Return [X, Y] of the center of cell containing provided text 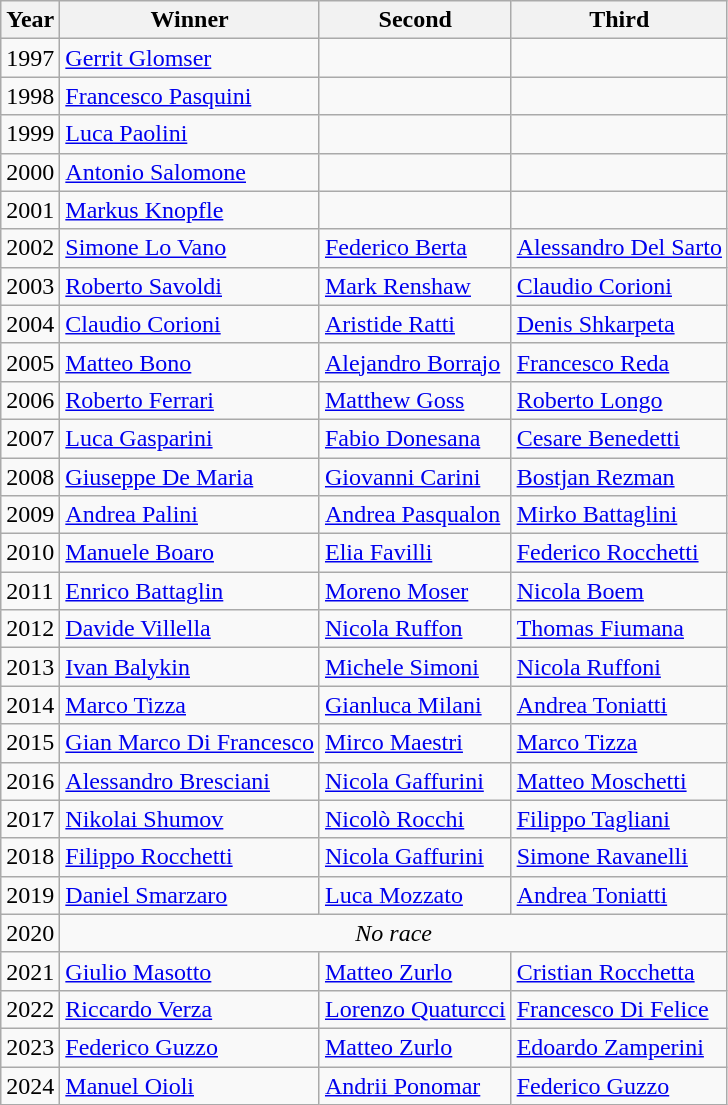
Mark Renshaw [415, 286]
2021 [30, 971]
No race [394, 933]
Francesco Reda [619, 362]
2008 [30, 477]
Daniel Smarzaro [190, 895]
Giovanni Carini [415, 477]
2014 [30, 705]
2012 [30, 629]
1999 [30, 134]
Antonio Salomone [190, 172]
Matthew Goss [415, 400]
Nicola Boem [619, 591]
Alessandro Del Sarto [619, 248]
Federico Berta [415, 248]
Simone Lo Vano [190, 248]
Cristian Rocchetta [619, 971]
2000 [30, 172]
Nikolai Shumov [190, 819]
2023 [30, 1047]
Winner [190, 20]
Riccardo Verza [190, 1009]
Cesare Benedetti [619, 438]
Aristide Ratti [415, 324]
2001 [30, 210]
Fabio Donesana [415, 438]
Roberto Longo [619, 400]
2020 [30, 933]
2013 [30, 667]
Andrea Palini [190, 515]
Third [619, 20]
Gerrit Glomser [190, 58]
Roberto Savoldi [190, 286]
Andrea Pasqualon [415, 515]
Andrii Ponomar [415, 1085]
Mirco Maestri [415, 743]
Year [30, 20]
2022 [30, 1009]
2005 [30, 362]
2017 [30, 819]
Roberto Ferrari [190, 400]
Elia Favilli [415, 553]
2010 [30, 553]
Nicola Ruffoni [619, 667]
Matteo Moschetti [619, 781]
2024 [30, 1085]
Federico Rocchetti [619, 553]
Giulio Masotto [190, 971]
Gianluca Milani [415, 705]
Manuele Boaro [190, 553]
2018 [30, 857]
Nicola Ruffon [415, 629]
2009 [30, 515]
Denis Shkarpeta [619, 324]
Simone Ravanelli [619, 857]
2002 [30, 248]
1998 [30, 96]
Enrico Battaglin [190, 591]
2015 [30, 743]
Ivan Balykin [190, 667]
2007 [30, 438]
Gian Marco Di Francesco [190, 743]
Lorenzo Quaturcci [415, 1009]
2003 [30, 286]
Filippo Rocchetti [190, 857]
Francesco Pasquini [190, 96]
Nicolò Rocchi [415, 819]
Markus Knopfle [190, 210]
2006 [30, 400]
Thomas Fiumana [619, 629]
Francesco Di Felice [619, 1009]
Luca Paolini [190, 134]
Luca Gasparini [190, 438]
2016 [30, 781]
Luca Mozzato [415, 895]
Davide Villella [190, 629]
Filippo Tagliani [619, 819]
2019 [30, 895]
Alessandro Bresciani [190, 781]
Michele Simoni [415, 667]
1997 [30, 58]
Moreno Moser [415, 591]
2004 [30, 324]
Giuseppe De Maria [190, 477]
Manuel Oioli [190, 1085]
Bostjan Rezman [619, 477]
Alejandro Borrajo [415, 362]
Second [415, 20]
Edoardo Zamperini [619, 1047]
Mirko Battaglini [619, 515]
Matteo Bono [190, 362]
2011 [30, 591]
